From the cell containing the given text, extract its center point as [X, Y] coordinate. 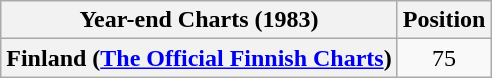
Finland (The Official Finnish Charts) [199, 58]
75 [444, 58]
Year-end Charts (1983) [199, 20]
Position [444, 20]
